Return the (x, y) coordinate for the center point of the cell that contains the specified text.  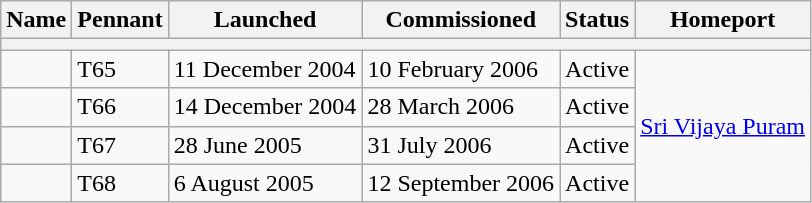
Commissioned (461, 20)
12 September 2006 (461, 183)
14 December 2004 (265, 107)
T65 (120, 69)
Status (598, 20)
28 June 2005 (265, 145)
Sri Vijaya Puram (723, 126)
28 March 2006 (461, 107)
T68 (120, 183)
10 February 2006 (461, 69)
Homeport (723, 20)
Name (36, 20)
31 July 2006 (461, 145)
T66 (120, 107)
T67 (120, 145)
6 August 2005 (265, 183)
11 December 2004 (265, 69)
Launched (265, 20)
Pennant (120, 20)
